Search for the cell housing the specified text and yield its [x, y] center coordinate. 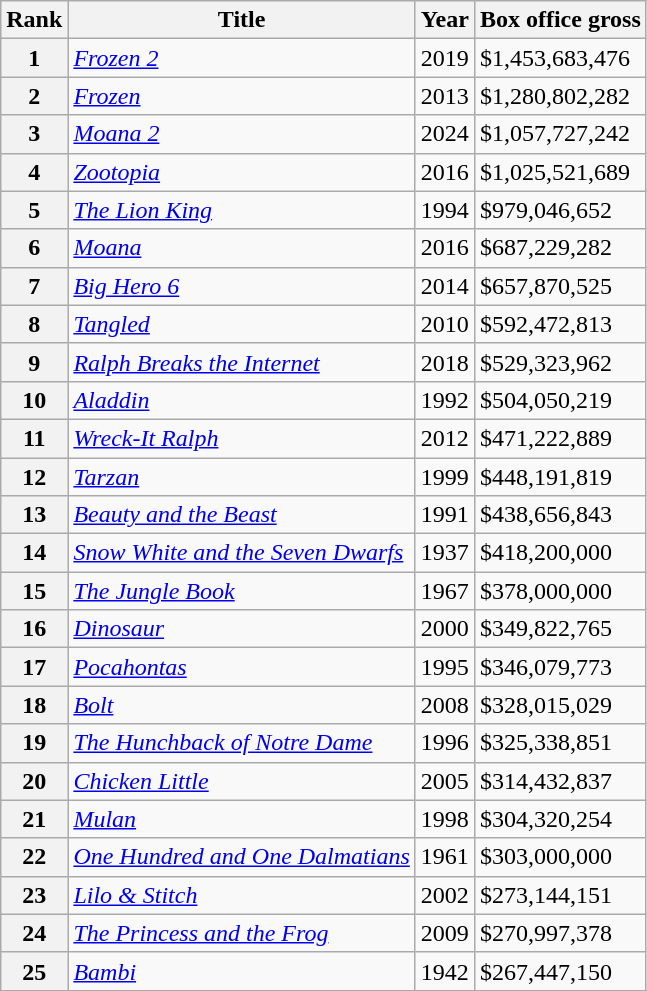
2010 [444, 324]
5 [34, 210]
2 [34, 96]
Chicken Little [242, 781]
$303,000,000 [560, 857]
$378,000,000 [560, 591]
$346,079,773 [560, 667]
The Hunchback of Notre Dame [242, 743]
9 [34, 362]
$1,453,683,476 [560, 58]
$504,050,219 [560, 400]
$328,015,029 [560, 705]
19 [34, 743]
21 [34, 819]
16 [34, 629]
1967 [444, 591]
1996 [444, 743]
2019 [444, 58]
2014 [444, 286]
1992 [444, 400]
2009 [444, 933]
Snow White and the Seven Dwarfs [242, 553]
Moana [242, 248]
$304,320,254 [560, 819]
2008 [444, 705]
3 [34, 134]
22 [34, 857]
2013 [444, 96]
1991 [444, 515]
Year [444, 20]
$979,046,652 [560, 210]
Bambi [242, 971]
$270,997,378 [560, 933]
Frozen 2 [242, 58]
$1,057,727,242 [560, 134]
$657,870,525 [560, 286]
Wreck-It Ralph [242, 438]
18 [34, 705]
1961 [444, 857]
14 [34, 553]
$687,229,282 [560, 248]
1999 [444, 477]
$592,472,813 [560, 324]
Tarzan [242, 477]
$314,432,837 [560, 781]
Title [242, 20]
$267,447,150 [560, 971]
8 [34, 324]
2002 [444, 895]
Beauty and the Beast [242, 515]
One Hundred and One Dalmatians [242, 857]
$273,144,151 [560, 895]
12 [34, 477]
$1,025,521,689 [560, 172]
Zootopia [242, 172]
Dinosaur [242, 629]
1937 [444, 553]
$1,280,802,282 [560, 96]
1998 [444, 819]
Bolt [242, 705]
$529,323,962 [560, 362]
Moana 2 [242, 134]
6 [34, 248]
2000 [444, 629]
10 [34, 400]
Box office gross [560, 20]
$471,222,889 [560, 438]
Mulan [242, 819]
Big Hero 6 [242, 286]
Aladdin [242, 400]
4 [34, 172]
$438,656,843 [560, 515]
11 [34, 438]
1994 [444, 210]
17 [34, 667]
24 [34, 933]
1995 [444, 667]
23 [34, 895]
Lilo & Stitch [242, 895]
2024 [444, 134]
$448,191,819 [560, 477]
Pocahontas [242, 667]
Rank [34, 20]
2018 [444, 362]
Frozen [242, 96]
20 [34, 781]
$325,338,851 [560, 743]
7 [34, 286]
$349,822,765 [560, 629]
The Lion King [242, 210]
Tangled [242, 324]
15 [34, 591]
2005 [444, 781]
The Princess and the Frog [242, 933]
Ralph Breaks the Internet [242, 362]
1942 [444, 971]
13 [34, 515]
2012 [444, 438]
The Jungle Book [242, 591]
1 [34, 58]
$418,200,000 [560, 553]
25 [34, 971]
